Detect which cell encompasses the target text, then output its [x, y] center coordinate. 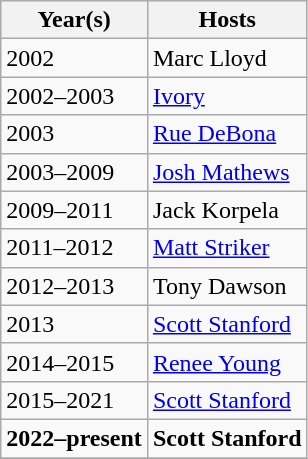
Ivory [227, 96]
2013 [74, 324]
Josh Mathews [227, 172]
2002–2003 [74, 96]
Year(s) [74, 20]
Renee Young [227, 362]
Jack Korpela [227, 210]
2011–2012 [74, 248]
Hosts [227, 20]
2014–2015 [74, 362]
2012–2013 [74, 286]
2015–2021 [74, 400]
2022–present [74, 438]
Matt Striker [227, 248]
2002 [74, 58]
Tony Dawson [227, 286]
2009–2011 [74, 210]
2003–2009 [74, 172]
2003 [74, 134]
Marc Lloyd [227, 58]
Rue DeBona [227, 134]
